Provide the [X, Y] coordinate of the cell's center where the given text is located.  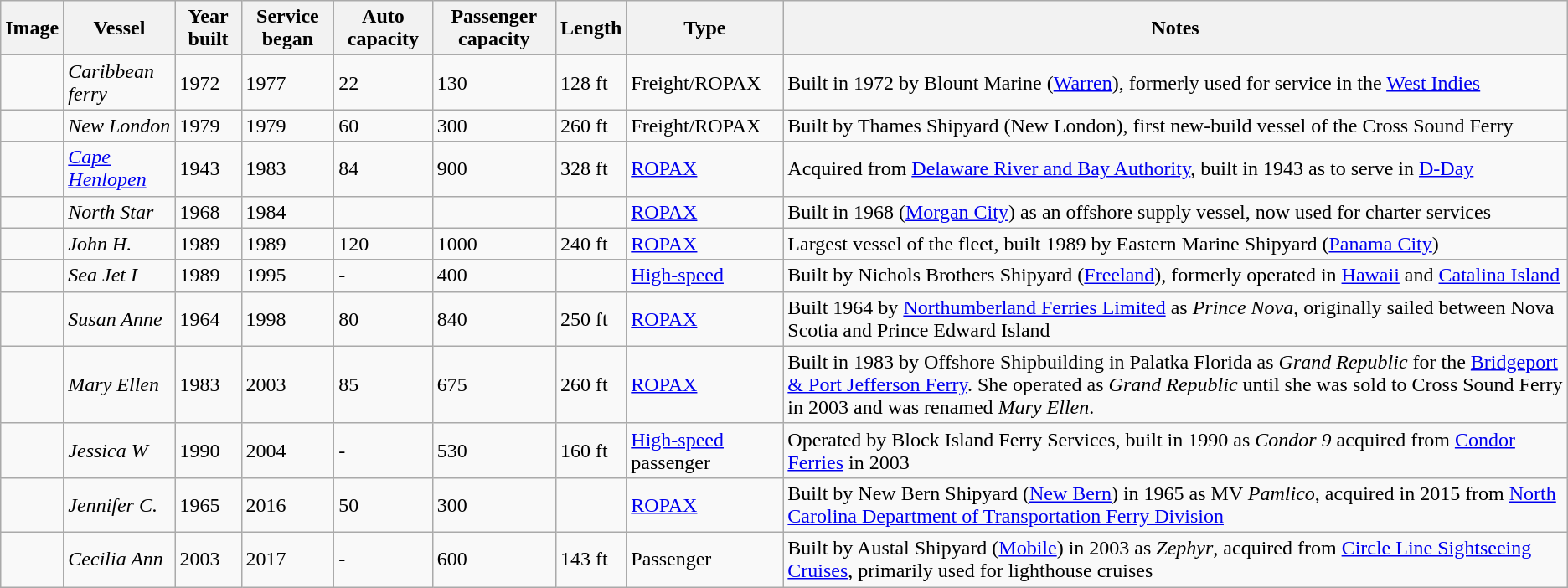
Image [32, 28]
New London [119, 126]
Auto capacity [384, 28]
1995 [288, 276]
1977 [288, 82]
Service began [288, 28]
240 ft [591, 244]
2004 [288, 451]
Sea Jet I [119, 276]
Built by Thames Shipyard (New London), first new-build vessel of the Cross Sound Ferry [1175, 126]
Susan Anne [119, 318]
900 [494, 169]
Jennifer C. [119, 504]
Built in 1968 (Morgan City) as an offshore supply vessel, now used for charter services [1175, 212]
Type [705, 28]
120 [384, 244]
John H. [119, 244]
1943 [208, 169]
1984 [288, 212]
North Star [119, 212]
Caribbean ferry [119, 82]
1964 [208, 318]
840 [494, 318]
Largest vessel of the fleet, built 1989 by Eastern Marine Shipyard (Panama City) [1175, 244]
Cecilia Ann [119, 560]
1968 [208, 212]
Built by New Bern Shipyard (New Bern) in 1965 as MV Pamlico, acquired in 2015 from North Carolina Department of Transportation Ferry Division [1175, 504]
400 [494, 276]
1000 [494, 244]
High-speed [705, 276]
Passenger [705, 560]
600 [494, 560]
1972 [208, 82]
1965 [208, 504]
50 [384, 504]
530 [494, 451]
Notes [1175, 28]
250 ft [591, 318]
2016 [288, 504]
160 ft [591, 451]
1990 [208, 451]
Acquired from Delaware River and Bay Authority, built in 1943 as to serve in D-Day [1175, 169]
Length [591, 28]
Built by Nichols Brothers Shipyard (Freeland), formerly operated in Hawaii and Catalina Island [1175, 276]
128 ft [591, 82]
328 ft [591, 169]
675 [494, 384]
Passenger capacity [494, 28]
22 [384, 82]
Cape Henlopen [119, 169]
High-speed passenger [705, 451]
Built by Austal Shipyard (Mobile) in 2003 as Zephyr, acquired from Circle Line Sightseeing Cruises, primarily used for lighthouse cruises [1175, 560]
Jessica W [119, 451]
Vessel [119, 28]
Built 1964 by Northumberland Ferries Limited as Prince Nova, originally sailed between Nova Scotia and Prince Edward Island [1175, 318]
Year built [208, 28]
143 ft [591, 560]
1998 [288, 318]
84 [384, 169]
60 [384, 126]
130 [494, 82]
Built in 1972 by Blount Marine (Warren), formerly used for service in the West Indies [1175, 82]
85 [384, 384]
2017 [288, 560]
Operated by Block Island Ferry Services, built in 1990 as Condor 9 acquired from Condor Ferries in 2003 [1175, 451]
80 [384, 318]
Mary Ellen [119, 384]
